Locate the cell with the specified text and output its [X, Y] center coordinate. 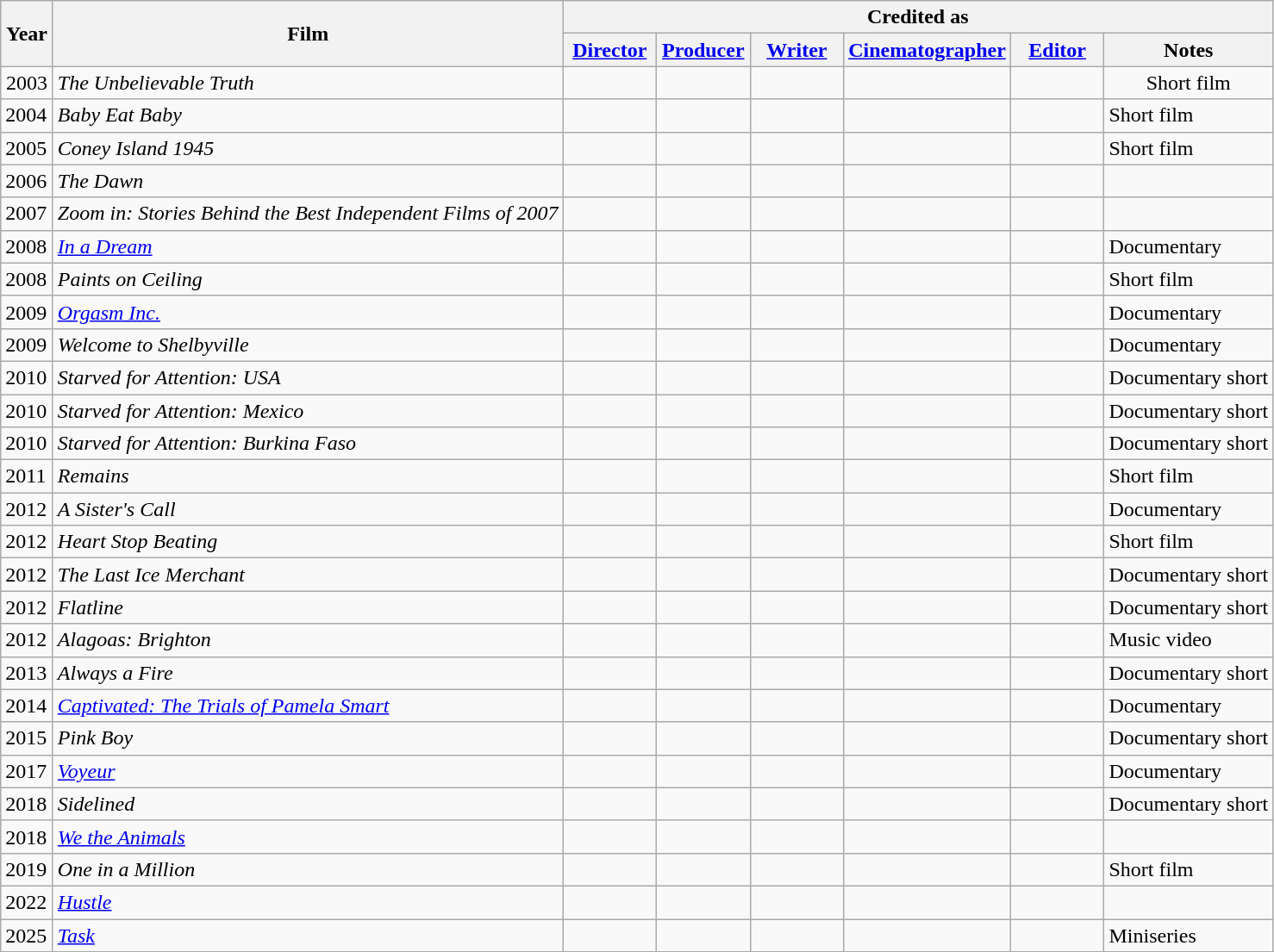
A Sister's Call [308, 509]
Heart Stop Beating [308, 542]
Starved for Attention: Mexico [308, 411]
2019 [28, 869]
One in a Million [308, 869]
2025 [28, 935]
2003 [28, 83]
Year [28, 34]
2007 [28, 214]
2005 [28, 148]
We the Animals [308, 837]
Writer [796, 50]
Editor [1057, 50]
Producer [703, 50]
Task [308, 935]
Music video [1189, 640]
Always a Fire [308, 673]
Pink Boy [308, 738]
2004 [28, 115]
2015 [28, 738]
Film [308, 34]
2014 [28, 706]
The Last Ice Merchant [308, 575]
Welcome to Shelbyville [308, 345]
Remains [308, 476]
Hustle [308, 902]
Miniseries [1189, 935]
Zoom in: Stories Behind the Best Independent Films of 2007 [308, 214]
Notes [1189, 50]
Cinematographer [927, 50]
2013 [28, 673]
Captivated: The Trials of Pamela Smart [308, 706]
In a Dream [308, 246]
2011 [28, 476]
Sidelined [308, 804]
Flatline [308, 607]
Coney Island 1945 [308, 148]
Alagoas: Brighton [308, 640]
Paints on Ceiling [308, 279]
2006 [28, 181]
2017 [28, 771]
Orgasm Inc. [308, 312]
The Unbelievable Truth [308, 83]
Starved for Attention: USA [308, 377]
Voyeur [308, 771]
Baby Eat Baby [308, 115]
Starved for Attention: Burkina Faso [308, 444]
Credited as [918, 17]
2022 [28, 902]
The Dawn [308, 181]
Director [610, 50]
